Search for the cell housing the specified text and yield its [x, y] center coordinate. 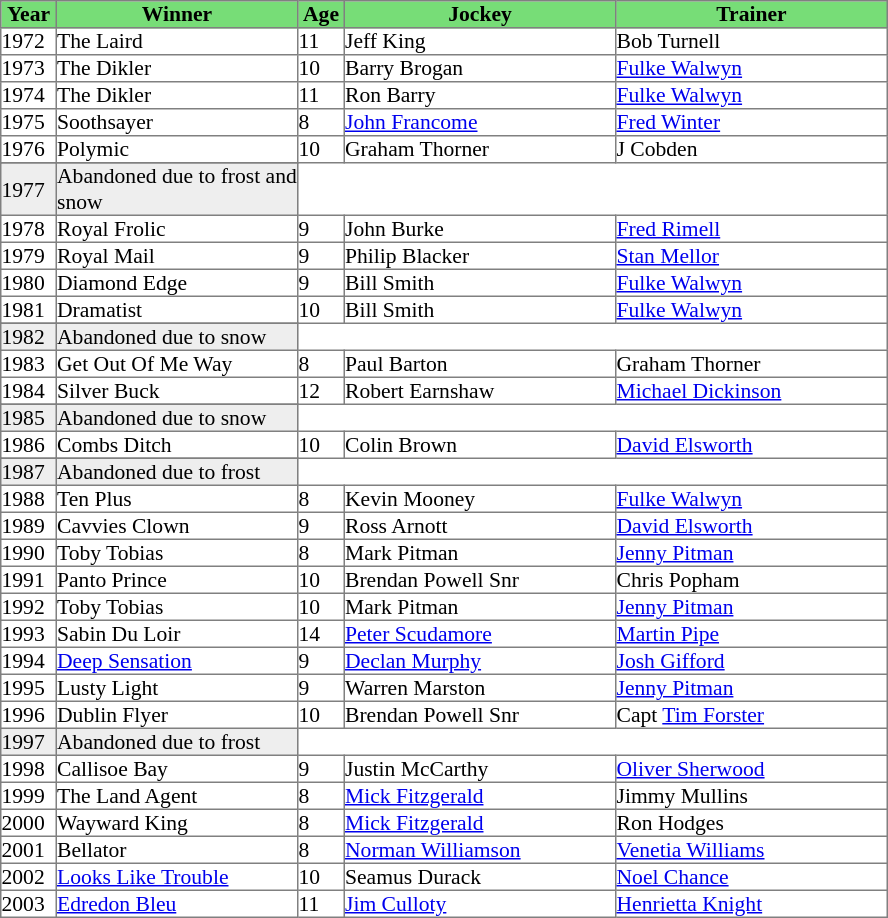
Get Out Of Me Way [177, 364]
Diamond Edge [177, 282]
Jimmy Mullins [752, 796]
1988 [29, 498]
Combs Ditch [177, 444]
Seamus Durack [480, 876]
Trainer [752, 14]
Cavvies Clown [177, 526]
Lusty Light [177, 688]
1992 [29, 606]
2001 [29, 850]
Sabin Du Loir [177, 634]
1998 [29, 768]
Polymic [177, 150]
1980 [29, 282]
Colin Brown [480, 444]
1990 [29, 552]
Bob Turnell [752, 42]
1983 [29, 364]
Declan Murphy [480, 660]
1993 [29, 634]
Ron Barry [480, 96]
Peter Scudamore [480, 634]
Chris Popham [752, 580]
Paul Barton [480, 364]
1987 [29, 472]
1979 [29, 256]
1982 [29, 336]
1986 [29, 444]
Deep Sensation [177, 660]
1996 [29, 714]
Ron Hodges [752, 822]
1976 [29, 150]
1977 [29, 189]
2000 [29, 822]
Kevin Mooney [480, 498]
John Francome [480, 122]
John Burke [480, 228]
Panto Prince [177, 580]
J Cobden [752, 150]
Henrietta Knight [752, 904]
Royal Frolic [177, 228]
Ten Plus [177, 498]
Robert Earnshaw [480, 390]
1991 [29, 580]
Callisoe Bay [177, 768]
Noel Chance [752, 876]
1978 [29, 228]
Venetia Williams [752, 850]
Age [321, 14]
2002 [29, 876]
Capt Tim Forster [752, 714]
Winner [177, 14]
Looks Like Trouble [177, 876]
2003 [29, 904]
12 [321, 390]
Justin McCarthy [480, 768]
Royal Mail [177, 256]
Martin Pipe [752, 634]
Fred Winter [752, 122]
Jim Culloty [480, 904]
1984 [29, 390]
1981 [29, 310]
Soothsayer [177, 122]
Michael Dickinson [752, 390]
The Land Agent [177, 796]
1989 [29, 526]
Year [29, 14]
Fred Rimell [752, 228]
Silver Buck [177, 390]
1994 [29, 660]
Barry Brogan [480, 68]
1972 [29, 42]
Dramatist [177, 310]
14 [321, 634]
The Laird [177, 42]
Josh Gifford [752, 660]
Bellator [177, 850]
1985 [29, 418]
Dublin Flyer [177, 714]
1997 [29, 742]
Abandoned due to frost and snow [177, 189]
Wayward King [177, 822]
1995 [29, 688]
Warren Marston [480, 688]
1975 [29, 122]
Philip Blacker [480, 256]
1974 [29, 96]
Norman Williamson [480, 850]
Jeff King [480, 42]
Oliver Sherwood [752, 768]
Jockey [480, 14]
Edredon Bleu [177, 904]
1999 [29, 796]
1973 [29, 68]
Ross Arnott [480, 526]
Stan Mellor [752, 256]
